Capture the cell that displays the provided text and extract its (X, Y) central coordinate. 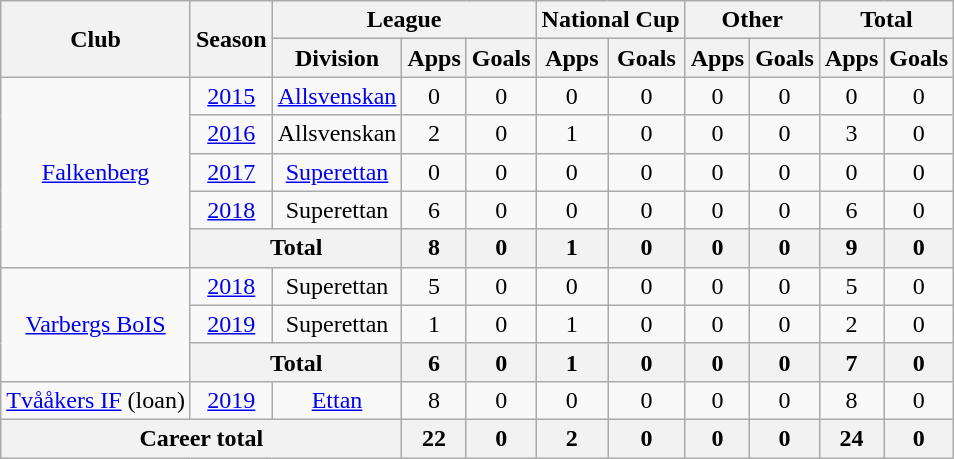
Falkenberg (96, 172)
2016 (231, 134)
3 (851, 134)
Other (752, 20)
League (404, 20)
Career total (202, 438)
24 (851, 438)
Tvååkers IF (loan) (96, 400)
Division (337, 58)
2017 (231, 172)
22 (434, 438)
Ettan (337, 400)
7 (851, 362)
National Cup (610, 20)
Club (96, 39)
Varbergs BoIS (96, 324)
Season (231, 39)
2015 (231, 96)
9 (851, 248)
